From the cell containing the given text, extract its center point as [X, Y] coordinate. 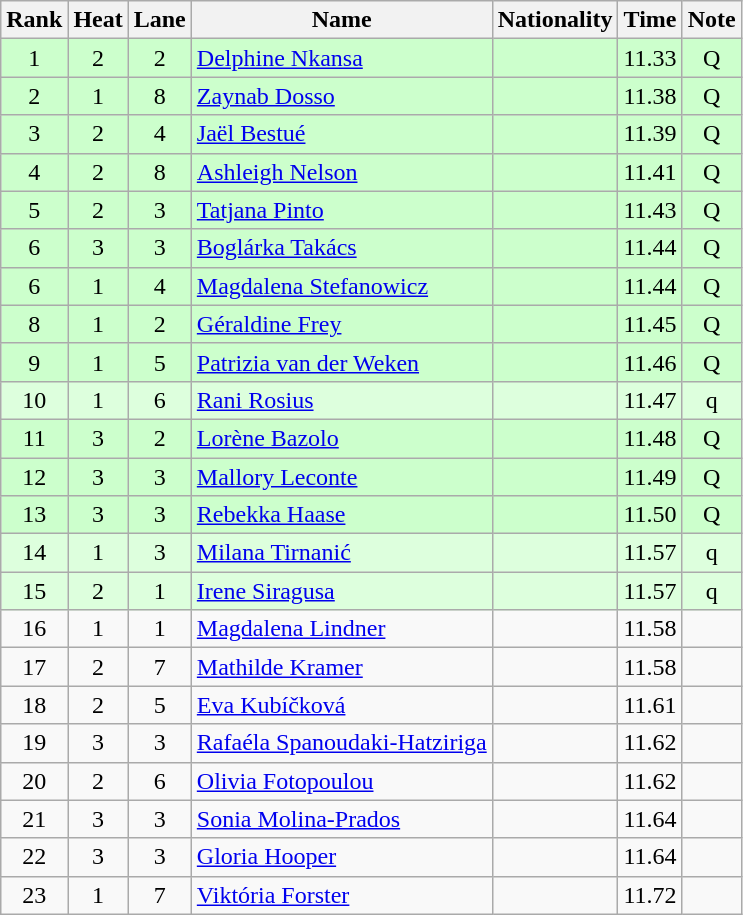
9 [34, 362]
11.47 [650, 400]
11.45 [650, 324]
20 [34, 781]
10 [34, 400]
11.39 [650, 134]
Milana Tirnanić [342, 553]
Rafaéla Spanoudaki-Hatziriga [342, 743]
11.38 [650, 96]
Lane [160, 20]
11.72 [650, 895]
Rebekka Haase [342, 515]
Delphine Nkansa [342, 58]
11.33 [650, 58]
19 [34, 743]
Eva Kubíčková [342, 705]
18 [34, 705]
Olivia Fotopoulou [342, 781]
Jaël Bestué [342, 134]
15 [34, 591]
Heat [98, 20]
Rank [34, 20]
17 [34, 667]
Boglárka Takács [342, 248]
16 [34, 629]
Mallory Leconte [342, 477]
21 [34, 819]
Rani Rosius [342, 400]
11.50 [650, 515]
Viktória Forster [342, 895]
12 [34, 477]
Magdalena Stefanowicz [342, 286]
14 [34, 553]
11.49 [650, 477]
11.41 [650, 172]
Irene Siragusa [342, 591]
Magdalena Lindner [342, 629]
Nationality [555, 20]
Mathilde Kramer [342, 667]
Note [712, 20]
11.48 [650, 438]
11.46 [650, 362]
Lorène Bazolo [342, 438]
Sonia Molina-Prados [342, 819]
Géraldine Frey [342, 324]
13 [34, 515]
Patrizia van der Weken [342, 362]
11 [34, 438]
Gloria Hooper [342, 857]
Tatjana Pinto [342, 210]
Time [650, 20]
Name [342, 20]
Zaynab Dosso [342, 96]
23 [34, 895]
11.43 [650, 210]
22 [34, 857]
11.61 [650, 705]
Ashleigh Nelson [342, 172]
